Locate the cell with the specified text and output its [x, y] center coordinate. 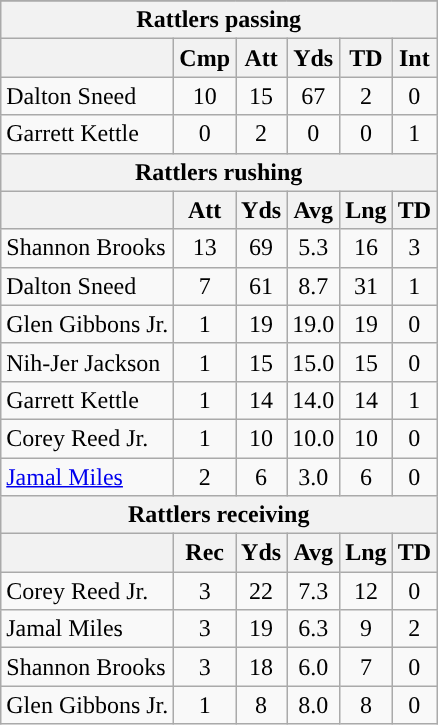
14.0 [314, 400]
19.0 [314, 324]
Rattlers passing [219, 20]
7.3 [314, 591]
3.0 [314, 477]
Cmp [205, 58]
5.3 [314, 248]
Nih-Jer Jackson [88, 362]
Rattlers receiving [219, 515]
9 [366, 629]
Rec [205, 553]
10.0 [314, 438]
Rattlers rushing [219, 172]
12 [366, 591]
Int [414, 58]
6.3 [314, 629]
61 [262, 286]
31 [366, 286]
6.0 [314, 667]
8.0 [314, 705]
13 [205, 248]
67 [314, 96]
8.7 [314, 286]
15.0 [314, 362]
16 [366, 248]
22 [262, 591]
18 [262, 667]
69 [262, 248]
